Identify which cell holds the provided text, then report its (x, y) central coordinate. 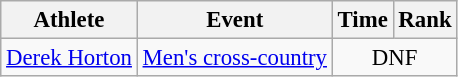
DNF (394, 58)
Derek Horton (69, 58)
Rank (425, 20)
Time (362, 20)
Event (234, 20)
Men's cross-country (234, 58)
Athlete (69, 20)
